Output the (X, Y) coordinate of the center of the cell containing the given text.  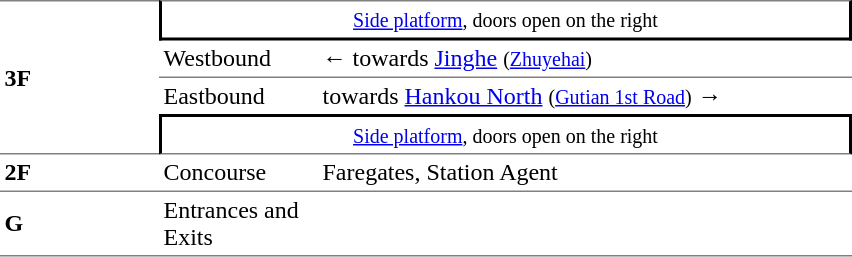
2F (80, 173)
3F (80, 77)
Entrances and Exits (238, 224)
Eastbound (238, 95)
Faregates, Station Agent (585, 173)
G (80, 224)
towards Hankou North (Gutian 1st Road) → (585, 95)
← towards Jinghe (Zhuyehai) (585, 58)
Westbound (238, 58)
Concourse (238, 173)
